Return (X, Y) of the center of cell containing provided text 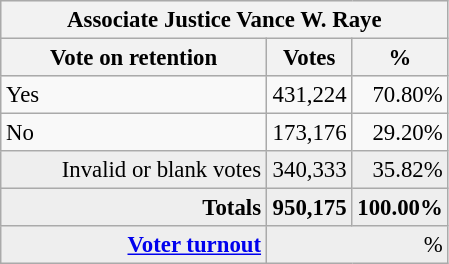
Invalid or blank votes (134, 170)
431,224 (309, 95)
340,333 (309, 170)
173,176 (309, 133)
No (134, 133)
Associate Justice Vance W. Raye (224, 20)
70.80% (400, 95)
100.00% (400, 208)
Yes (134, 95)
950,175 (309, 208)
Votes (309, 58)
Vote on retention (134, 58)
Totals (134, 208)
Voter turnout (134, 245)
29.20% (400, 133)
35.82% (400, 170)
